Provide the [X, Y] coordinate of the cell's center where the given text is located.  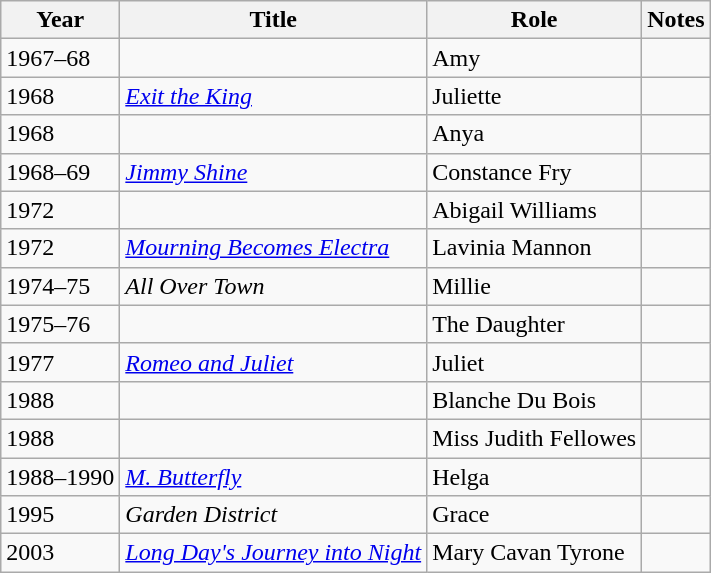
Year [60, 20]
Romeo and Juliet [274, 362]
Anya [534, 134]
Grace [534, 515]
Jimmy Shine [274, 172]
1975–76 [60, 324]
M. Butterfly [274, 477]
Exit the King [274, 96]
Juliette [534, 96]
Garden District [274, 515]
Blanche Du Bois [534, 400]
Mourning Becomes Electra [274, 248]
Miss Judith Fellowes [534, 438]
Helga [534, 477]
1977 [60, 362]
Amy [534, 58]
1968–69 [60, 172]
1974–75 [60, 286]
Title [274, 20]
The Daughter [534, 324]
Constance Fry [534, 172]
Abigail Williams [534, 210]
1995 [60, 515]
2003 [60, 553]
Role [534, 20]
Lavinia Mannon [534, 248]
Long Day's Journey into Night [274, 553]
All Over Town [274, 286]
Millie [534, 286]
1967–68 [60, 58]
Juliet [534, 362]
Notes [676, 20]
1988–1990 [60, 477]
Mary Cavan Tyrone [534, 553]
